Provide the (x, y) coordinate of the cell's center where the given text is located.  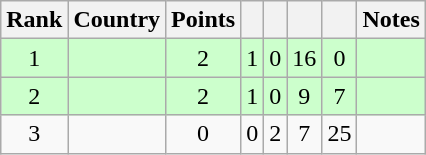
Rank (34, 20)
Notes (391, 20)
16 (304, 58)
Points (204, 20)
25 (340, 134)
Country (117, 20)
9 (304, 96)
3 (34, 134)
